Provide the (X, Y) coordinate of the cell's center where the given text is located.  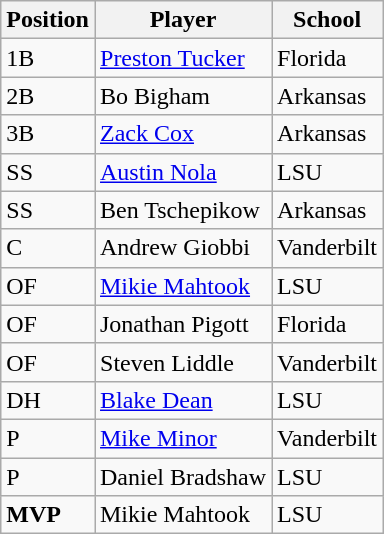
Bo Bigham (182, 96)
School (328, 20)
Zack Cox (182, 134)
Mike Minor (182, 438)
Jonathan Pigott (182, 324)
Daniel Bradshaw (182, 477)
Position (48, 20)
3B (48, 134)
Austin Nola (182, 172)
Andrew Giobbi (182, 248)
Blake Dean (182, 400)
C (48, 248)
DH (48, 400)
Player (182, 20)
1B (48, 58)
MVP (48, 515)
Preston Tucker (182, 58)
Ben Tschepikow (182, 210)
Steven Liddle (182, 362)
2B (48, 96)
